Output the (x, y) coordinate of the center of the cell containing the given text.  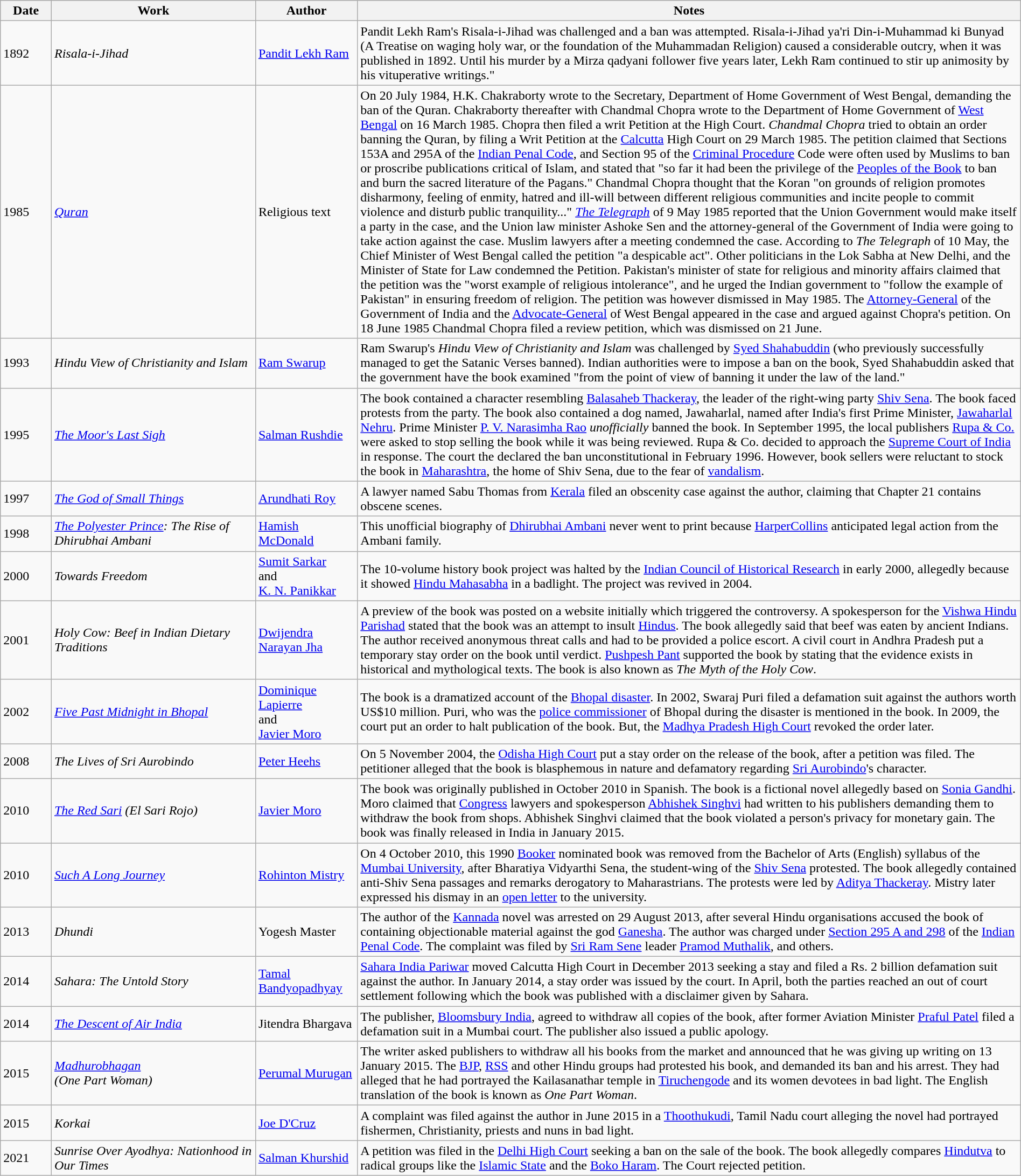
Javier Moro (306, 810)
2013 (26, 932)
2021 (26, 1158)
The Moor's Last Sigh (153, 434)
Salman Khurshid (306, 1158)
This unofficial biography of Dhirubhai Ambani never went to print because HarperCollins anticipated legal action from the Ambani family. (689, 533)
2000 (26, 576)
Arundhati Roy (306, 499)
Perumal Murugan (306, 1073)
Peter Heehs (306, 761)
The Red Sari (El Sari Rojo) (153, 810)
Hamish McDonald (306, 533)
1985 (26, 212)
Holy Cow: Beef in Indian Dietary Traditions (153, 640)
Ram Swarup (306, 363)
Towards Freedom (153, 576)
Joe D'Cruz (306, 1123)
The Lives of Sri Aurobindo (153, 761)
Sahara: The Untold Story (153, 982)
2008 (26, 761)
Author (306, 11)
Yogesh Master (306, 932)
Tamal Bandyopadhyay (306, 982)
Jitendra Bhargava (306, 1024)
1993 (26, 363)
Work (153, 11)
Rohinton Mistry (306, 875)
1892 (26, 53)
Hindu View of Christianity and Islam (153, 363)
2001 (26, 640)
Dwijendra Narayan Jha (306, 640)
Risala-i-Jihad (153, 53)
A lawyer named Sabu Thomas from Kerala filed an obscenity case against the author, claiming that Chapter 21 contains obscene scenes. (689, 499)
1997 (26, 499)
Dominique Lapierre and Javier Moro (306, 711)
Five Past Midnight in Bhopal (153, 711)
The God of Small Things (153, 499)
Quran (153, 212)
Pandit Lekh Ram (306, 53)
Korkai (153, 1123)
Salman Rushdie (306, 434)
Religious text (306, 212)
The Polyester Prince: The Rise of Dhirubhai Ambani (153, 533)
1998 (26, 533)
Madhurobhagan (One Part Woman) (153, 1073)
Date (26, 11)
Sunrise Over Ayodhya: Nationhood in Our Times (153, 1158)
2002 (26, 711)
1995 (26, 434)
Dhundi (153, 932)
Notes (689, 11)
Sumit Sarkar and K. N. Panikkar (306, 576)
The Descent of Air India (153, 1024)
Such A Long Journey (153, 875)
